Scan for the cell matching the given text and deliver its (x, y) coordinate at center. 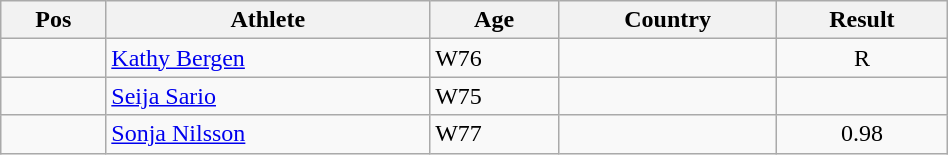
W76 (494, 58)
R (862, 58)
Pos (54, 20)
Age (494, 20)
Seija Sario (268, 96)
W77 (494, 134)
W75 (494, 96)
0.98 (862, 134)
Sonja Nilsson (268, 134)
Result (862, 20)
Country (667, 20)
Athlete (268, 20)
Kathy Bergen (268, 58)
